From the cell containing the given text, extract its center point as [x, y] coordinate. 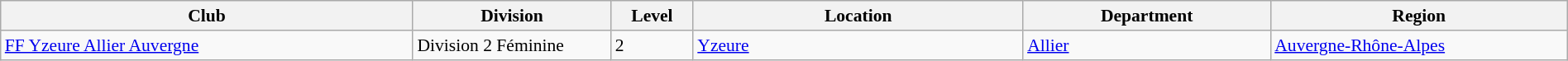
Division 2 Féminine [511, 45]
Division [511, 16]
Department [1146, 16]
Location [858, 16]
FF Yzeure Allier Auvergne [207, 45]
Allier [1146, 45]
Auvergne-Rhône-Alpes [1419, 45]
Region [1419, 16]
2 [653, 45]
Yzeure [858, 45]
Level [653, 16]
Club [207, 16]
